Return (X, Y) of the center of cell containing provided text 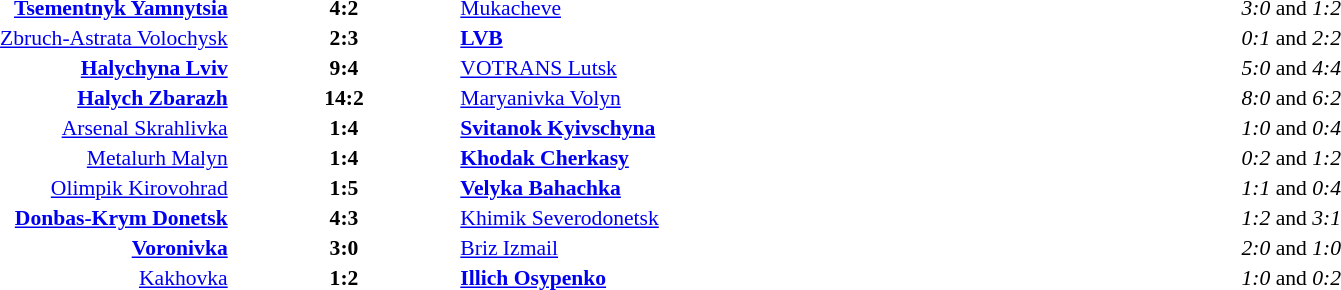
9:4 (344, 68)
Briz Izmail (648, 248)
1:5 (344, 188)
Khodak Cherkasy (648, 158)
Velyka Bahachka (648, 188)
4:3 (344, 218)
14:2 (344, 98)
Khimik Severodonetsk (648, 218)
2:3 (344, 38)
Maryanivka Volyn (648, 98)
LVB (648, 38)
3:0 (344, 248)
VOTRANS Lutsk (648, 68)
Svitanok Kyivschyna (648, 128)
